Locate the cell with the specified text and output its [x, y] center coordinate. 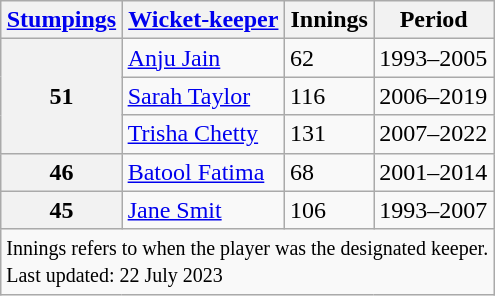
2006–2019 [434, 96]
106 [330, 210]
Stumpings [62, 20]
Innings [330, 20]
2001–2014 [434, 172]
46 [62, 172]
Period [434, 20]
1993–2007 [434, 210]
Jane Smit [203, 210]
Wicket-keeper [203, 20]
45 [62, 210]
62 [330, 58]
1993–2005 [434, 58]
68 [330, 172]
Sarah Taylor [203, 96]
2007–2022 [434, 134]
Innings refers to when the player was the designated keeper.Last updated: 22 July 2023 [248, 262]
116 [330, 96]
Anju Jain [203, 58]
Trisha Chetty [203, 134]
51 [62, 96]
Batool Fatima [203, 172]
131 [330, 134]
